Search for the cell housing the specified text and yield its [x, y] center coordinate. 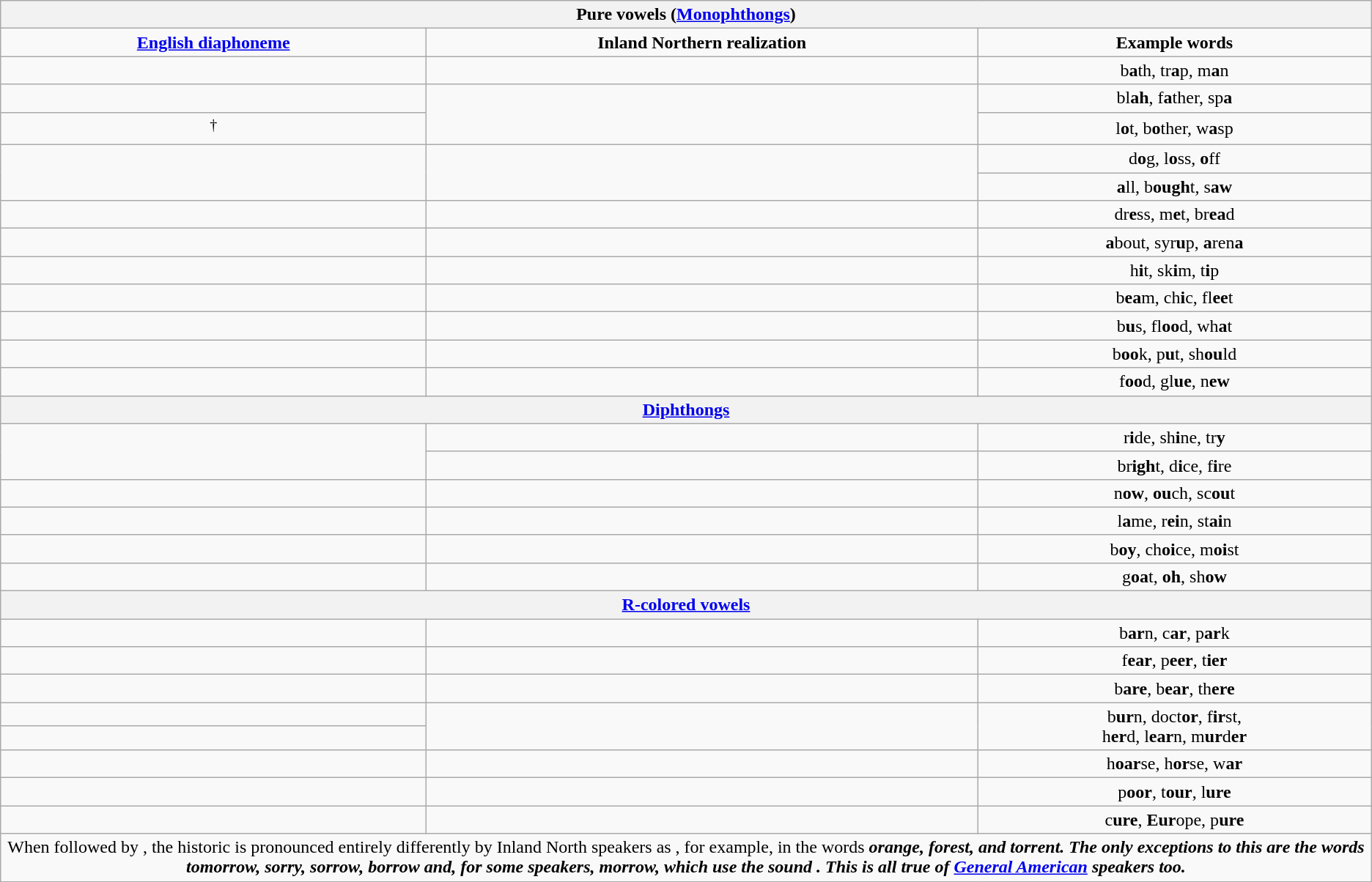
food, glue, new [1175, 382]
bath, trap, man [1175, 70]
Diphthongs [686, 409]
dress, met, bread [1175, 215]
bus, flood, what [1175, 326]
hoarse, horse, war [1175, 764]
boy, choice, moist [1175, 549]
dog, loss, off [1175, 159]
about, syrup, arena [1175, 242]
R-colored vowels [686, 605]
bright, dice, fire [1175, 465]
now, ouch, scout [1175, 493]
fear, peer, tier [1175, 661]
book, put, should [1175, 354]
English diaphoneme [214, 42]
lot, bother, wasp [1175, 129]
blah, father, spa [1175, 98]
Example words [1175, 42]
cure, Europe, pure [1175, 820]
all, bought, saw [1175, 187]
hit, skim, tip [1175, 270]
beam, chic, fleet [1175, 298]
lame, rein, stain [1175, 521]
Inland Northern realization [702, 42]
bare, bear, there [1175, 689]
† [214, 129]
goat, oh, show [1175, 577]
poor, tour, lure [1175, 792]
barn, car, park [1175, 633]
Pure vowels (Monophthongs) [686, 15]
burn, doctor, first, herd, learn, murder [1175, 727]
ride, shine, try [1175, 437]
